Find where the given text appears and provide that cell's center as (x, y) coordinate. 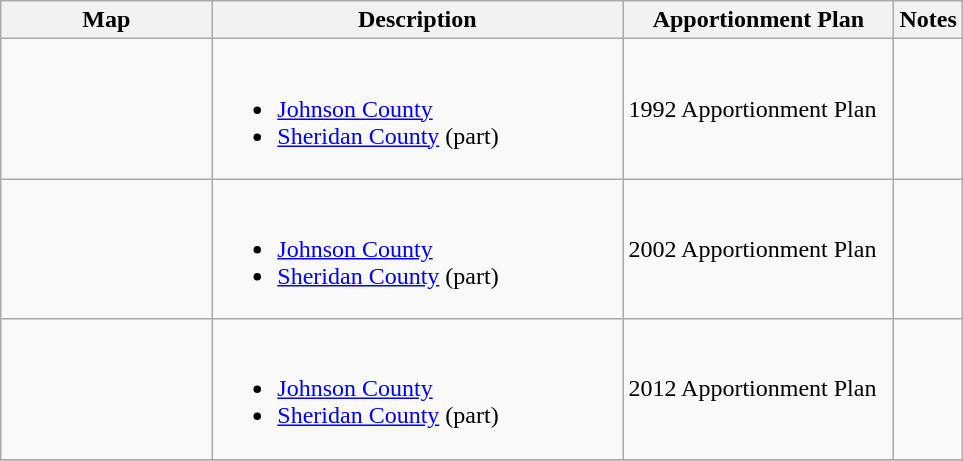
2012 Apportionment Plan (758, 389)
1992 Apportionment Plan (758, 109)
2002 Apportionment Plan (758, 249)
Map (106, 20)
Notes (928, 20)
Apportionment Plan (758, 20)
Description (418, 20)
